Return [x, y] of the center of cell containing provided text 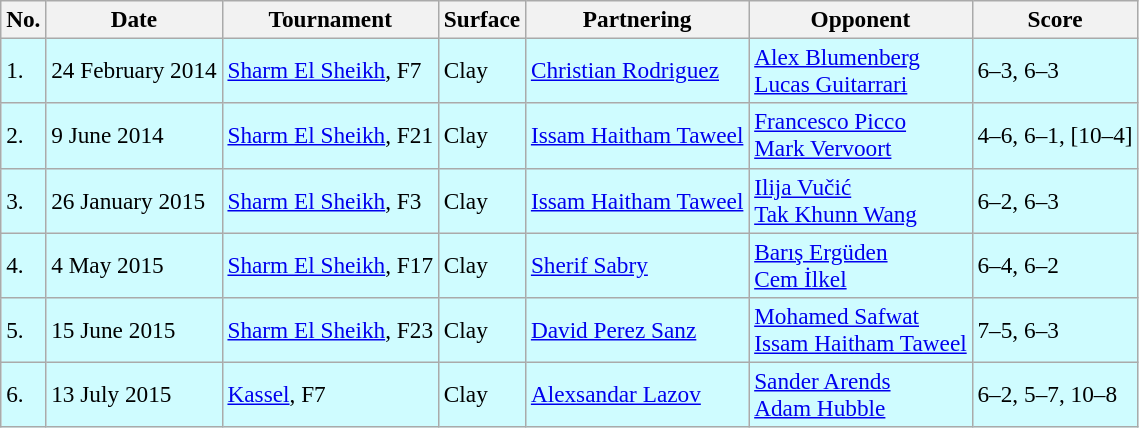
2. [24, 136]
Opponent [860, 19]
Tournament [330, 19]
Barış Ergüden Cem İlkel [860, 264]
13 July 2015 [134, 394]
5. [24, 330]
4. [24, 264]
Kassel, F7 [330, 394]
9 June 2014 [134, 136]
6–4, 6–2 [1055, 264]
Sherif Sabry [636, 264]
Score [1055, 19]
Sharm El Sheikh, F21 [330, 136]
24 February 2014 [134, 70]
Christian Rodriguez [636, 70]
Ilija Vučić Tak Khunn Wang [860, 200]
No. [24, 19]
Date [134, 19]
Sharm El Sheikh, F23 [330, 330]
4 May 2015 [134, 264]
Sharm El Sheikh, F17 [330, 264]
26 January 2015 [134, 200]
3. [24, 200]
15 June 2015 [134, 330]
Mohamed Safwat Issam Haitham Taweel [860, 330]
Sharm El Sheikh, F3 [330, 200]
4–6, 6–1, [10–4] [1055, 136]
Alexsandar Lazov [636, 394]
Francesco Picco Mark Vervoort [860, 136]
Alex Blumenberg Lucas Guitarrari [860, 70]
1. [24, 70]
6–3, 6–3 [1055, 70]
Partnering [636, 19]
Surface [482, 19]
6–2, 6–3 [1055, 200]
6–2, 5–7, 10–8 [1055, 394]
Sharm El Sheikh, F7 [330, 70]
Sander Arends Adam Hubble [860, 394]
6. [24, 394]
7–5, 6–3 [1055, 330]
David Perez Sanz [636, 330]
